Detect which cell encompasses the target text, then output its (x, y) center coordinate. 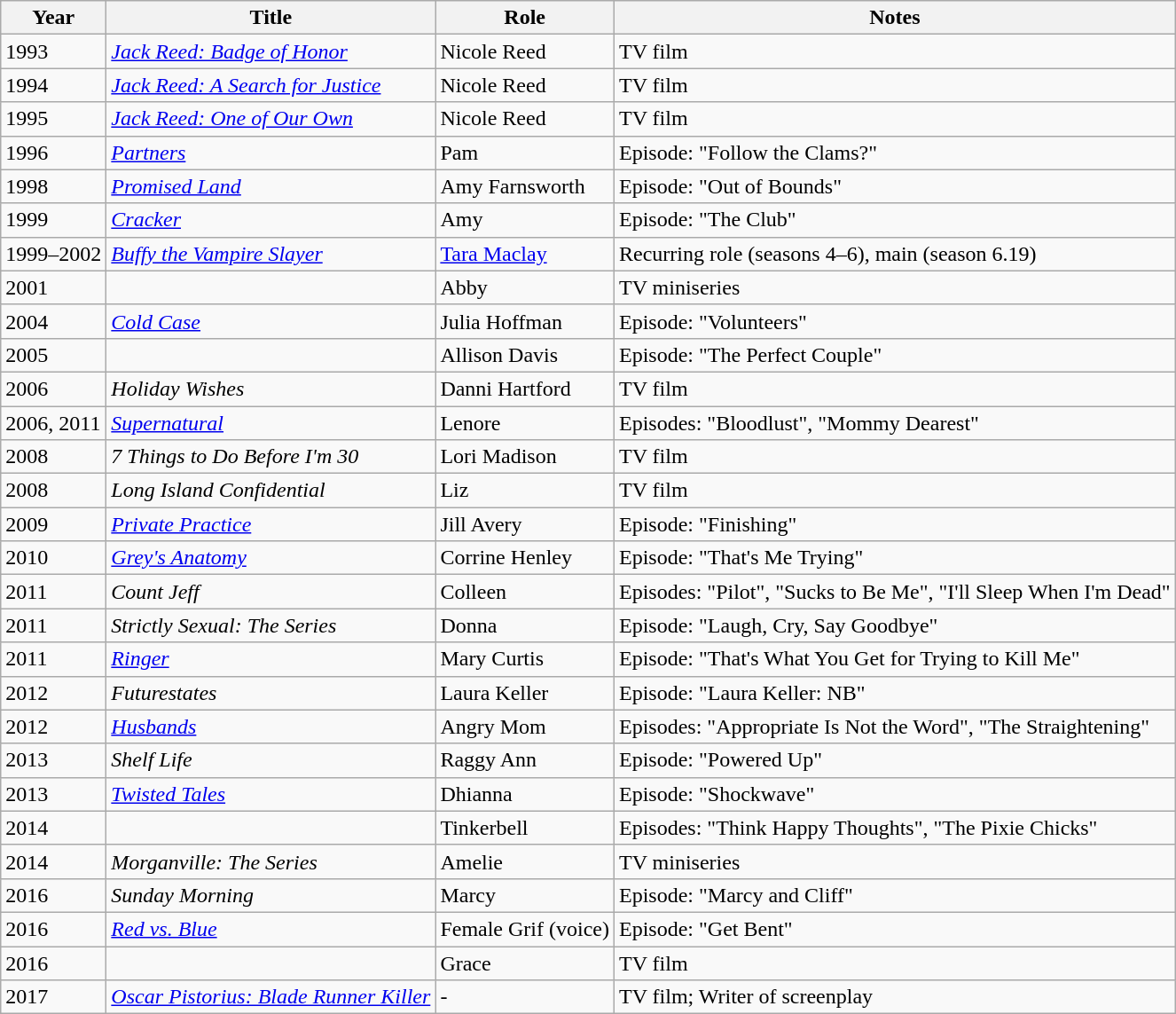
Long Island Confidential (271, 491)
Female Grif (voice) (525, 929)
1998 (53, 186)
Ringer (271, 659)
Episode: "Powered Up" (896, 760)
Episode: "Get Bent" (896, 929)
Grey's Anatomy (271, 558)
Episode: "Shockwave" (896, 794)
Laura Keller (525, 693)
Shelf Life (271, 760)
Amy Farnsworth (525, 186)
2010 (53, 558)
Amelie (525, 861)
Allison Davis (525, 355)
2006 (53, 389)
Episode: "Marcy and Cliff" (896, 895)
Buffy the Vampire Slayer (271, 254)
Promised Land (271, 186)
1996 (53, 153)
1999 (53, 220)
Episode: "Out of Bounds" (896, 186)
Jack Reed: Badge of Honor (271, 51)
Private Practice (271, 524)
Episode: "Laugh, Cry, Say Goodbye" (896, 625)
Episode: "Volunteers" (896, 321)
Cracker (271, 220)
Tinkerbell (525, 828)
Futurestates (271, 693)
2001 (53, 287)
TV film; Writer of screenplay (896, 997)
Twisted Tales (271, 794)
Lori Madison (525, 457)
Grace (525, 963)
2005 (53, 355)
Episode: "The Club" (896, 220)
Tara Maclay (525, 254)
Corrine Henley (525, 558)
Dhianna (525, 794)
Episode: "Follow the Clams?" (896, 153)
1993 (53, 51)
Pam (525, 153)
Marcy (525, 895)
Episodes: "Bloodlust", "Mommy Dearest" (896, 423)
Amy (525, 220)
2006, 2011 (53, 423)
Supernatural (271, 423)
2017 (53, 997)
1999–2002 (53, 254)
Julia Hoffman (525, 321)
Episode: "Finishing" (896, 524)
Angry Mom (525, 727)
Oscar Pistorius: Blade Runner Killer (271, 997)
Sunday Morning (271, 895)
2004 (53, 321)
2009 (53, 524)
Husbands (271, 727)
Episodes: "Appropriate Is Not the Word", "The Straightening" (896, 727)
Danni Hartford (525, 389)
Year (53, 18)
Red vs. Blue (271, 929)
Morganville: The Series (271, 861)
Recurring role (seasons 4–6), main (season 6.19) (896, 254)
- (525, 997)
7 Things to Do Before I'm 30 (271, 457)
Colleen (525, 592)
1995 (53, 119)
Episodes: "Pilot", "Sucks to Be Me", "I'll Sleep When I'm Dead" (896, 592)
Partners (271, 153)
1994 (53, 85)
Notes (896, 18)
Episodes: "Think Happy Thoughts", "The Pixie Chicks" (896, 828)
Jack Reed: One of Our Own (271, 119)
Jill Avery (525, 524)
Count Jeff (271, 592)
Lenore (525, 423)
Episode: "Laura Keller: NB" (896, 693)
Strictly Sexual: The Series (271, 625)
Holiday Wishes (271, 389)
Episode: "That's What You Get for Trying to Kill Me" (896, 659)
Title (271, 18)
Abby (525, 287)
Role (525, 18)
Cold Case (271, 321)
Mary Curtis (525, 659)
Donna (525, 625)
Episode: "The Perfect Couple" (896, 355)
Episode: "That's Me Trying" (896, 558)
Raggy Ann (525, 760)
Jack Reed: A Search for Justice (271, 85)
Liz (525, 491)
